Capture the cell that displays the provided text and extract its (X, Y) central coordinate. 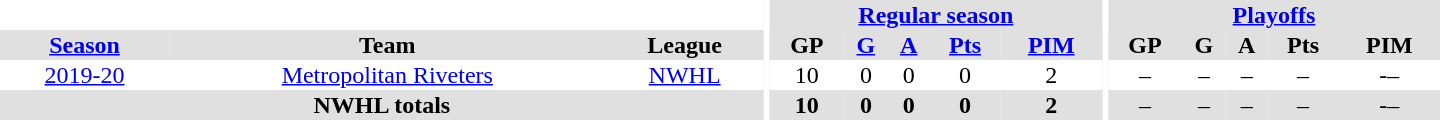
Season (84, 45)
Team (387, 45)
2019-20 (84, 75)
Metropolitan Riveters (387, 75)
NWHL (685, 75)
Regular season (936, 15)
Playoffs (1274, 15)
League (685, 45)
NWHL totals (382, 105)
